Find where the given text appears and provide that cell's center as (X, Y) coordinate. 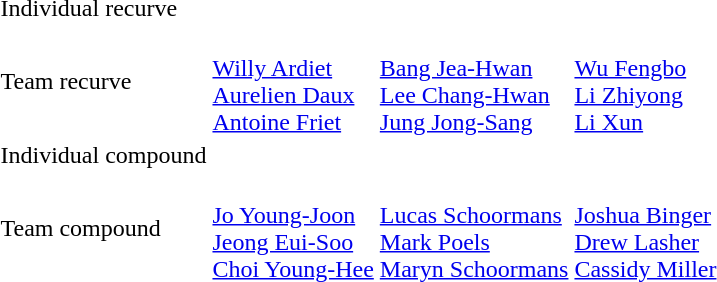
Willy ArdietAurelien DauxAntoine Friet (293, 82)
Bang Jea-HwanLee Chang-HwanJung Jong-Sang (474, 82)
